Scan for the cell matching the given text and deliver its [X, Y] coordinate at center. 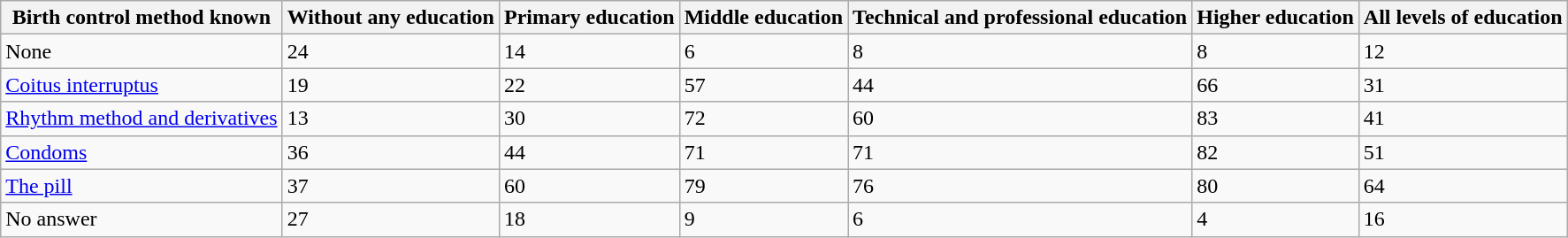
66 [1275, 85]
83 [1275, 119]
31 [1463, 85]
Higher education [1275, 18]
72 [763, 119]
22 [589, 85]
36 [391, 152]
All levels of education [1463, 18]
76 [1021, 186]
Condoms [142, 152]
27 [391, 219]
The pill [142, 186]
No answer [142, 219]
Coitus interruptus [142, 85]
51 [1463, 152]
Middle education [763, 18]
30 [589, 119]
Birth control method known [142, 18]
12 [1463, 51]
19 [391, 85]
Rhythm method and derivatives [142, 119]
Without any education [391, 18]
57 [763, 85]
80 [1275, 186]
4 [1275, 219]
24 [391, 51]
18 [589, 219]
Technical and professional education [1021, 18]
64 [1463, 186]
82 [1275, 152]
None [142, 51]
16 [1463, 219]
9 [763, 219]
14 [589, 51]
13 [391, 119]
79 [763, 186]
37 [391, 186]
41 [1463, 119]
Primary education [589, 18]
